Scan for the cell matching the given text and deliver its (X, Y) coordinate at center. 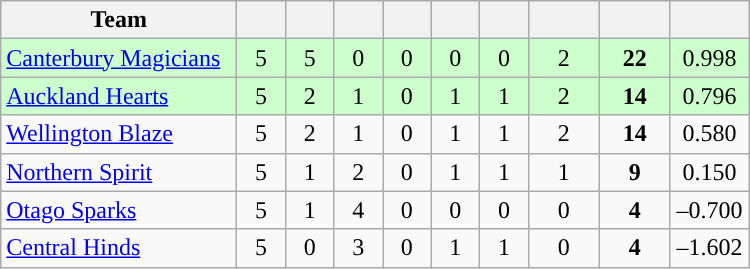
Auckland Hearts (119, 96)
3 (358, 248)
Wellington Blaze (119, 134)
Otago Sparks (119, 210)
0.796 (710, 96)
Canterbury Magicians (119, 58)
Team (119, 20)
0.998 (710, 58)
Northern Spirit (119, 172)
0.150 (710, 172)
–1.602 (710, 248)
9 (634, 172)
0.580 (710, 134)
22 (634, 58)
–0.700 (710, 210)
Central Hinds (119, 248)
